From the cell containing the given text, extract its center point as [x, y] coordinate. 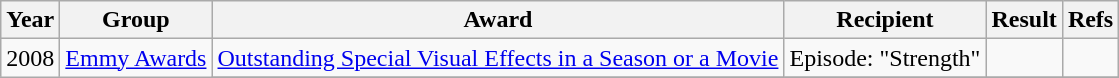
Refs [1090, 20]
Outstanding Special Visual Effects in a Season or a Movie [498, 58]
Award [498, 20]
Episode: "Strength" [885, 58]
Year [30, 20]
Result [1024, 20]
Recipient [885, 20]
2008 [30, 58]
Group [136, 20]
Emmy Awards [136, 58]
